Capture the cell that displays the provided text and extract its [x, y] central coordinate. 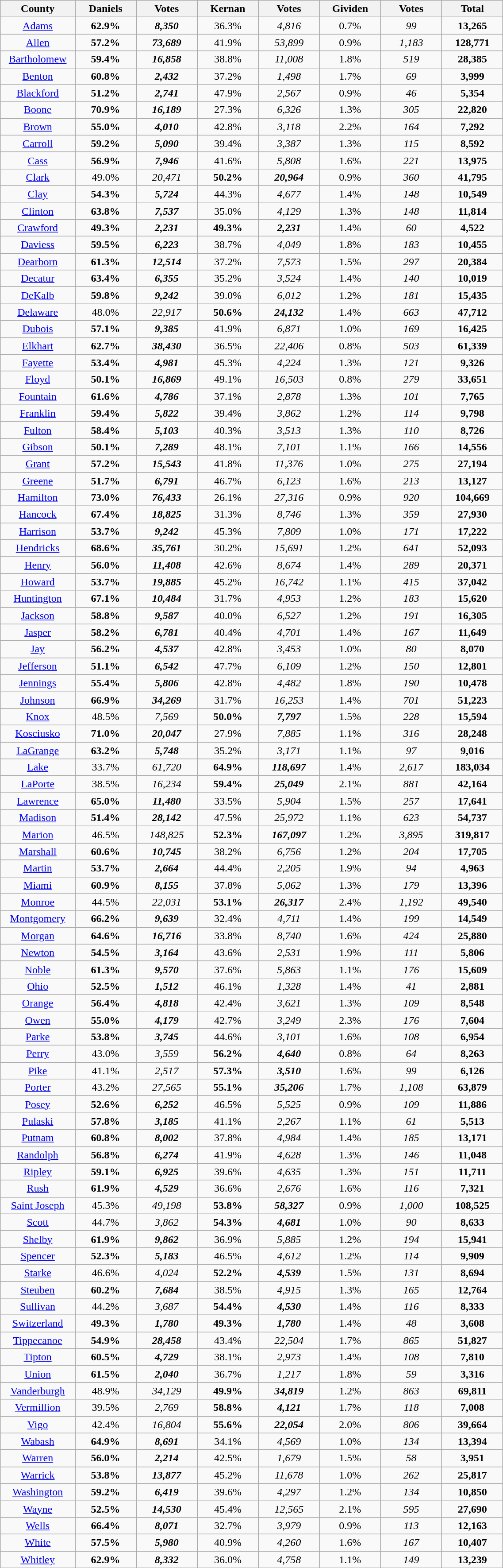
3,513 [289, 430]
9,639 [167, 919]
Monroe [38, 902]
53.1% [228, 902]
34,129 [167, 1391]
20,371 [472, 565]
4,224 [289, 363]
57.1% [106, 329]
56.8% [106, 1155]
28,385 [472, 59]
Knox [38, 716]
30.2% [228, 548]
16,234 [167, 784]
22,917 [167, 312]
9,909 [472, 1256]
4,628 [289, 1155]
179 [411, 885]
13,975 [472, 160]
2,769 [167, 1408]
27,565 [167, 1088]
663 [411, 312]
27.3% [228, 110]
15,941 [472, 1239]
110 [411, 430]
Pike [38, 1071]
Wabash [38, 1441]
204 [411, 852]
Henry [38, 565]
63.4% [106, 279]
Jennings [38, 683]
13,877 [167, 1475]
118,697 [289, 767]
67.4% [106, 515]
Dearborn [38, 262]
41.8% [228, 464]
Grant [38, 464]
52.6% [106, 1104]
Kosciusko [38, 733]
13,396 [472, 885]
4,537 [167, 649]
20,471 [167, 177]
55.4% [106, 683]
5,354 [472, 93]
73,689 [167, 43]
16,716 [167, 936]
27,194 [472, 464]
3,316 [472, 1374]
56.4% [106, 1003]
49.0% [106, 177]
48.5% [106, 716]
13,265 [472, 26]
3,387 [289, 143]
28,248 [472, 733]
305 [411, 110]
1,108 [411, 1088]
Clinton [38, 211]
28,142 [167, 818]
7,292 [472, 127]
27,930 [472, 515]
7,289 [167, 447]
Hendricks [38, 548]
57.5% [106, 1542]
4,635 [289, 1172]
Whitley [38, 1559]
52,093 [472, 548]
5,183 [167, 1256]
3,687 [167, 1307]
595 [411, 1509]
DeKalb [38, 295]
151 [411, 1172]
55.1% [228, 1088]
50.2% [228, 177]
167,097 [289, 835]
58,327 [289, 1205]
16,503 [289, 379]
146 [411, 1155]
149 [411, 1559]
76,433 [167, 498]
47.9% [228, 93]
171 [411, 531]
Decatur [38, 279]
LaPorte [38, 784]
Spencer [38, 1256]
63,879 [472, 1088]
26.1% [228, 498]
42,164 [472, 784]
6,252 [167, 1104]
2,878 [289, 396]
262 [411, 1475]
3,118 [289, 127]
5,808 [289, 160]
12,514 [167, 262]
6,925 [167, 1172]
16,425 [472, 329]
Elkhart [38, 346]
150 [411, 666]
4,953 [289, 599]
Bartholomew [38, 59]
38.2% [228, 852]
257 [411, 801]
Putnam [38, 1138]
6,109 [289, 666]
2,973 [289, 1357]
2,267 [289, 1121]
51.4% [106, 818]
11,048 [472, 1155]
51,223 [472, 700]
16,869 [167, 379]
27.9% [228, 733]
7,765 [472, 396]
38,430 [167, 346]
59.8% [106, 295]
3,164 [167, 952]
42.6% [228, 565]
165 [411, 1290]
101 [411, 396]
Marion [38, 835]
51.1% [106, 666]
1,679 [289, 1458]
Warrick [38, 1475]
6,126 [472, 1071]
8,071 [167, 1525]
67.1% [106, 599]
46.1% [228, 986]
57.8% [106, 1121]
47.5% [228, 818]
Montgomery [38, 919]
33,651 [472, 379]
641 [411, 548]
9,326 [472, 363]
Warren [38, 1458]
8,333 [472, 1307]
4,297 [289, 1492]
48 [411, 1324]
25,817 [472, 1475]
7,810 [472, 1357]
47.7% [228, 666]
Randolph [38, 1155]
1,512 [167, 986]
48.9% [106, 1391]
13,171 [472, 1138]
221 [411, 160]
3,171 [289, 751]
41,795 [472, 177]
Steuben [38, 1290]
4,049 [289, 245]
11,008 [289, 59]
183,034 [472, 767]
3,895 [411, 835]
10,745 [167, 852]
6,781 [167, 632]
54.9% [106, 1340]
2,881 [472, 986]
121 [411, 363]
69,811 [472, 1391]
9,798 [472, 413]
5,748 [167, 751]
11,814 [472, 211]
Jefferson [38, 666]
40.3% [228, 430]
27,316 [289, 498]
6,355 [167, 279]
11,408 [167, 565]
43.0% [106, 1054]
28,458 [167, 1340]
62.7% [106, 346]
8,694 [472, 1273]
4,681 [289, 1222]
24,132 [289, 312]
40.9% [228, 1542]
181 [411, 295]
6,326 [289, 110]
4,758 [289, 1559]
Clark [38, 177]
Delaware [38, 312]
10,019 [472, 279]
2.4% [350, 902]
73.0% [106, 498]
10,850 [472, 1492]
6,542 [167, 666]
44.2% [106, 1307]
35,206 [289, 1088]
4,260 [289, 1542]
41 [411, 986]
2,741 [167, 93]
6,871 [289, 329]
39.0% [228, 295]
6,012 [289, 295]
190 [411, 683]
4,981 [167, 363]
4,729 [167, 1357]
Rush [38, 1189]
7,569 [167, 716]
Marshall [38, 852]
46.6% [106, 1273]
60.2% [106, 1290]
11,649 [472, 632]
20,047 [167, 733]
27,690 [472, 1509]
Wayne [38, 1509]
104,669 [472, 498]
Carroll [38, 143]
33.8% [228, 936]
199 [411, 919]
5,822 [167, 413]
66.4% [106, 1525]
3,559 [167, 1054]
1,000 [411, 1205]
64 [411, 1054]
Morgan [38, 936]
44.4% [228, 868]
Miami [38, 885]
Jay [38, 649]
4,010 [167, 127]
1,328 [289, 986]
3,621 [289, 1003]
279 [411, 379]
4,963 [472, 868]
15,609 [472, 969]
5,885 [289, 1239]
8,691 [167, 1441]
Posey [38, 1104]
11,376 [289, 464]
61,720 [167, 767]
2,432 [167, 76]
7,573 [289, 262]
4,121 [289, 1408]
49.1% [228, 379]
8,548 [472, 1003]
69 [411, 76]
415 [411, 582]
4,129 [289, 211]
60.6% [106, 852]
49,540 [472, 902]
111 [411, 952]
Starke [38, 1273]
LaGrange [38, 751]
4,024 [167, 1273]
4,482 [289, 683]
Johnson [38, 700]
360 [411, 177]
4,530 [289, 1307]
36.6% [228, 1189]
2,676 [289, 1189]
26,317 [289, 902]
Saint Joseph [38, 1205]
4,701 [289, 632]
16,858 [167, 59]
50.6% [228, 312]
2,664 [167, 868]
22,504 [289, 1340]
35,761 [167, 548]
Porter [38, 1088]
Allen [38, 43]
2,214 [167, 1458]
51,827 [472, 1340]
13,394 [472, 1441]
6,419 [167, 1492]
118 [411, 1408]
2,617 [411, 767]
503 [411, 346]
42.7% [228, 1020]
920 [411, 498]
1,217 [289, 1374]
Jasper [38, 632]
33.5% [228, 801]
623 [411, 818]
Vigo [38, 1425]
54.4% [228, 1307]
519 [411, 59]
Harrison [38, 531]
Fayette [38, 363]
4,915 [289, 1290]
5,062 [289, 885]
35.0% [228, 211]
52.2% [228, 1273]
16,742 [289, 582]
359 [411, 515]
191 [411, 616]
Franklin [38, 413]
46 [411, 93]
806 [411, 1425]
Lawrence [38, 801]
8,350 [167, 26]
39.5% [106, 1408]
63.2% [106, 751]
5,863 [289, 969]
90 [411, 1222]
53.4% [106, 363]
289 [411, 565]
53,899 [289, 43]
25,972 [289, 818]
5,904 [289, 801]
9,016 [472, 751]
94 [411, 868]
36.9% [228, 1239]
6,527 [289, 616]
Ohio [38, 986]
Jackson [38, 616]
16,804 [167, 1425]
319,817 [472, 835]
10,549 [472, 194]
7,946 [167, 160]
32.7% [228, 1525]
Sullivan [38, 1307]
19,885 [167, 582]
60.5% [106, 1357]
61.5% [106, 1374]
228 [411, 716]
34.1% [228, 1441]
131 [411, 1273]
Howard [38, 582]
44.3% [228, 194]
65.0% [106, 801]
Gividen [350, 9]
1,498 [289, 76]
54,737 [472, 818]
36.0% [228, 1559]
50.0% [228, 716]
Union [38, 1374]
36.5% [228, 346]
66.9% [106, 700]
Floyd [38, 379]
Dubois [38, 329]
1,192 [411, 902]
44.6% [228, 1037]
17,222 [472, 531]
2,531 [289, 952]
108,525 [472, 1205]
Greene [38, 480]
4,677 [289, 194]
0.7% [350, 26]
Shelby [38, 1239]
Newton [38, 952]
4,816 [289, 26]
Perry [38, 1054]
97 [411, 751]
Tipton [38, 1357]
59 [411, 1374]
59.5% [106, 245]
15,594 [472, 716]
14,549 [472, 919]
10,484 [167, 599]
38.8% [228, 59]
41.6% [228, 160]
424 [411, 936]
6,756 [289, 852]
Owen [38, 1020]
5,513 [472, 1121]
16,189 [167, 110]
46.7% [228, 480]
169 [411, 329]
County [38, 9]
Ripley [38, 1172]
11,886 [472, 1104]
8,633 [472, 1222]
3,101 [289, 1037]
13,239 [472, 1559]
38.1% [228, 1357]
59.1% [106, 1172]
8,740 [289, 936]
Hamilton [38, 498]
6,123 [289, 480]
213 [411, 480]
25,049 [289, 784]
115 [411, 143]
22,406 [289, 346]
4,179 [167, 1020]
10,455 [472, 245]
Fulton [38, 430]
7,101 [289, 447]
2,567 [289, 93]
Kernan [228, 9]
185 [411, 1138]
16,253 [289, 700]
2,040 [167, 1374]
68.6% [106, 548]
48.1% [228, 447]
31.3% [228, 515]
9,587 [167, 616]
20,964 [289, 177]
49.9% [228, 1391]
Scott [38, 1222]
5,103 [167, 430]
5,090 [167, 143]
3,249 [289, 1020]
56.9% [106, 160]
45.4% [228, 1509]
7,321 [472, 1189]
20,384 [472, 262]
Hancock [38, 515]
3,453 [289, 649]
5,525 [289, 1104]
32.4% [228, 919]
3,510 [289, 1071]
3,979 [289, 1525]
58.4% [106, 430]
White [38, 1542]
37.1% [228, 396]
55.6% [228, 1425]
297 [411, 262]
164 [411, 127]
6,791 [167, 480]
15,435 [472, 295]
2,517 [167, 1071]
Pulaski [38, 1121]
22,054 [289, 1425]
Cass [38, 160]
71.0% [106, 733]
60.9% [106, 885]
12,801 [472, 666]
Benton [38, 76]
60 [411, 228]
10,407 [472, 1542]
9,862 [167, 1239]
Daniels [106, 9]
8,155 [167, 885]
865 [411, 1340]
6,223 [167, 245]
Brown [38, 127]
2.3% [350, 1020]
12,163 [472, 1525]
Madison [38, 818]
7,008 [472, 1408]
22,031 [167, 902]
Huntington [38, 599]
36.3% [228, 26]
4,711 [289, 919]
7,797 [289, 716]
4,539 [289, 1273]
3,999 [472, 76]
58.2% [106, 632]
9,570 [167, 969]
4,529 [167, 1189]
22,820 [472, 110]
Clay [38, 194]
34,269 [167, 700]
8,332 [167, 1559]
11,480 [167, 801]
16,305 [472, 616]
3,185 [167, 1121]
61 [411, 1121]
11,678 [289, 1475]
148,825 [167, 835]
34,819 [289, 1391]
43.6% [228, 952]
25,880 [472, 936]
37.6% [228, 969]
Washington [38, 1492]
5,724 [167, 194]
36.7% [228, 1374]
Boone [38, 110]
7,604 [472, 1020]
4,612 [289, 1256]
Switzerland [38, 1324]
6,954 [472, 1037]
Tippecanoe [38, 1340]
12,764 [472, 1290]
Martin [38, 868]
15,691 [289, 548]
4,569 [289, 1441]
Vermillion [38, 1408]
Crawford [38, 228]
4,818 [167, 1003]
Daviess [38, 245]
33.7% [106, 767]
40.0% [228, 616]
11,711 [472, 1172]
14,556 [472, 447]
128,771 [472, 43]
1,183 [411, 43]
61.6% [106, 396]
66.2% [106, 919]
10,478 [472, 683]
64.6% [106, 936]
Lake [38, 767]
63.8% [106, 211]
Wells [38, 1525]
38.7% [228, 245]
3,524 [289, 279]
8,070 [472, 649]
2,205 [289, 868]
43.4% [228, 1340]
8,726 [472, 430]
17,641 [472, 801]
8,746 [289, 515]
8,263 [472, 1054]
Orange [38, 1003]
3,951 [472, 1458]
5,980 [167, 1542]
701 [411, 700]
42.5% [228, 1458]
48.0% [106, 312]
Noble [38, 969]
316 [411, 733]
61,339 [472, 346]
51.7% [106, 480]
2.2% [350, 127]
17,705 [472, 852]
49,198 [167, 1205]
7,684 [167, 1290]
3,745 [167, 1037]
7,809 [289, 531]
863 [411, 1391]
3,608 [472, 1324]
8,674 [289, 565]
57.3% [228, 1071]
166 [411, 447]
44.7% [106, 1222]
2.0% [350, 1425]
194 [411, 1239]
9,385 [167, 329]
Adams [38, 26]
80 [411, 649]
6,274 [167, 1155]
39,664 [472, 1425]
51.2% [106, 93]
70.9% [106, 110]
14,530 [167, 1509]
Total [472, 9]
4,984 [289, 1138]
Vanderburgh [38, 1391]
8,592 [472, 143]
44.5% [106, 902]
54.5% [106, 952]
7,885 [289, 733]
18,825 [167, 515]
4,786 [167, 396]
4,640 [289, 1054]
7,537 [167, 211]
275 [411, 464]
12,565 [289, 1509]
47,712 [472, 312]
8,002 [167, 1138]
Parke [38, 1037]
15,620 [472, 599]
Blackford [38, 93]
140 [411, 279]
58 [411, 1458]
40.4% [228, 632]
Gibson [38, 447]
4,522 [472, 228]
13,127 [472, 480]
881 [411, 784]
Fountain [38, 396]
43.2% [106, 1088]
37,042 [472, 582]
113 [411, 1525]
15,543 [167, 464]
